Output the (X, Y) coordinate of the center of the cell containing the given text.  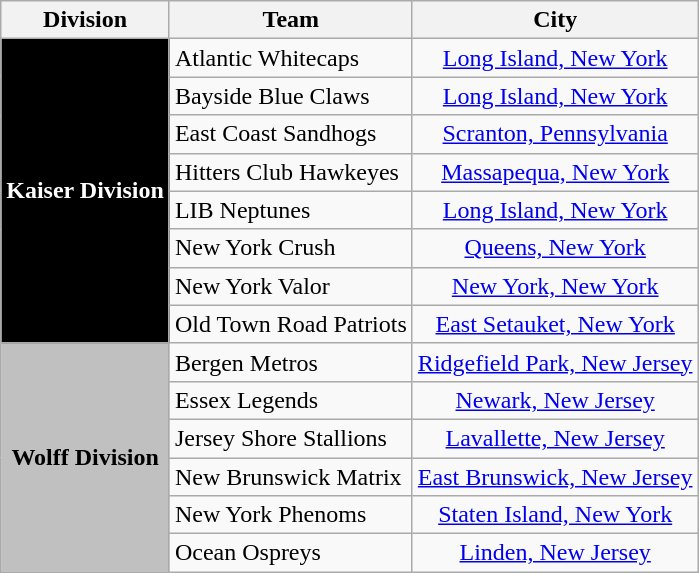
City (555, 20)
Lavallette, New Jersey (555, 438)
Wolff Division (86, 457)
New Brunswick Matrix (290, 477)
New York Crush (290, 248)
Bergen Metros (290, 362)
Staten Island, New York (555, 515)
East Brunswick, New Jersey (555, 477)
Jersey Shore Stallions (290, 438)
Essex Legends (290, 400)
LIB Neptunes (290, 210)
East Coast Sandhogs (290, 134)
Queens, New York (555, 248)
Newark, New Jersey (555, 400)
Ocean Ospreys (290, 553)
Bayside Blue Claws (290, 96)
Linden, New Jersey (555, 553)
Massapequa, New York (555, 172)
Scranton, Pennsylvania (555, 134)
East Setauket, New York (555, 324)
Atlantic Whitecaps (290, 58)
Team (290, 20)
New York Phenoms (290, 515)
Hitters Club Hawkeyes (290, 172)
New York, New York (555, 286)
Kaiser Division (86, 191)
Division (86, 20)
Old Town Road Patriots (290, 324)
Ridgefield Park, New Jersey (555, 362)
New York Valor (290, 286)
